Output the (X, Y) coordinate of the center of the cell containing the given text.  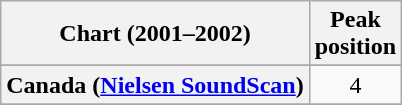
4 (355, 85)
Peakposition (355, 34)
Canada (Nielsen SoundScan) (155, 85)
Chart (2001–2002) (155, 34)
